Identify which cell holds the provided text, then report its (X, Y) central coordinate. 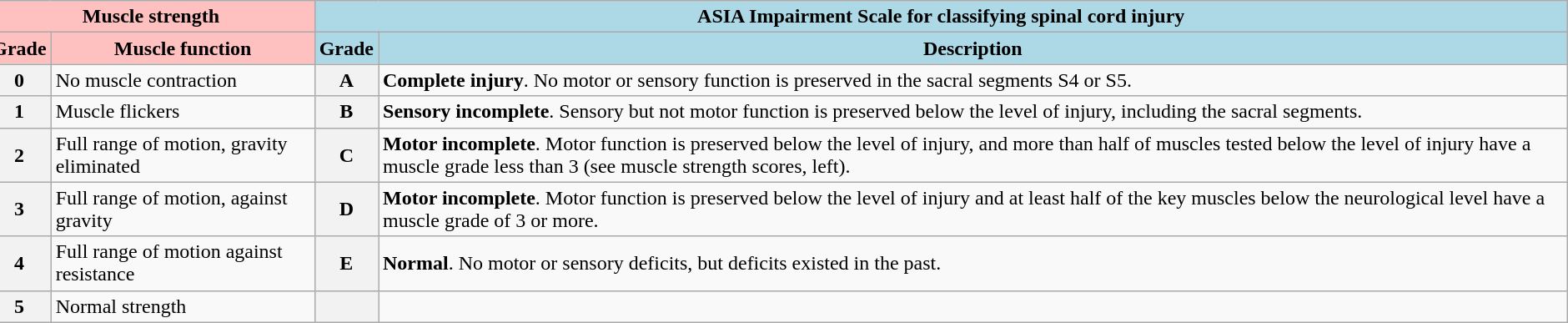
ASIA Impairment Scale for classifying spinal cord injury (941, 17)
Muscle flickers (183, 112)
No muscle contraction (183, 80)
Normal. No motor or sensory deficits, but deficits existed in the past. (973, 264)
B (346, 112)
E (346, 264)
Normal strength (183, 306)
Full range of motion against resistance (183, 264)
Description (973, 48)
A (346, 80)
D (346, 209)
Full range of motion, against gravity (183, 209)
Grade (346, 48)
Full range of motion, gravity eliminated (183, 155)
Sensory incomplete. Sensory but not motor function is preserved below the level of injury, including the sacral segments. (973, 112)
Muscle function (183, 48)
C (346, 155)
Complete injury. No motor or sensory function is preserved in the sacral segments S4 or S5. (973, 80)
